Find where the given text appears and provide that cell's center as (X, Y) coordinate. 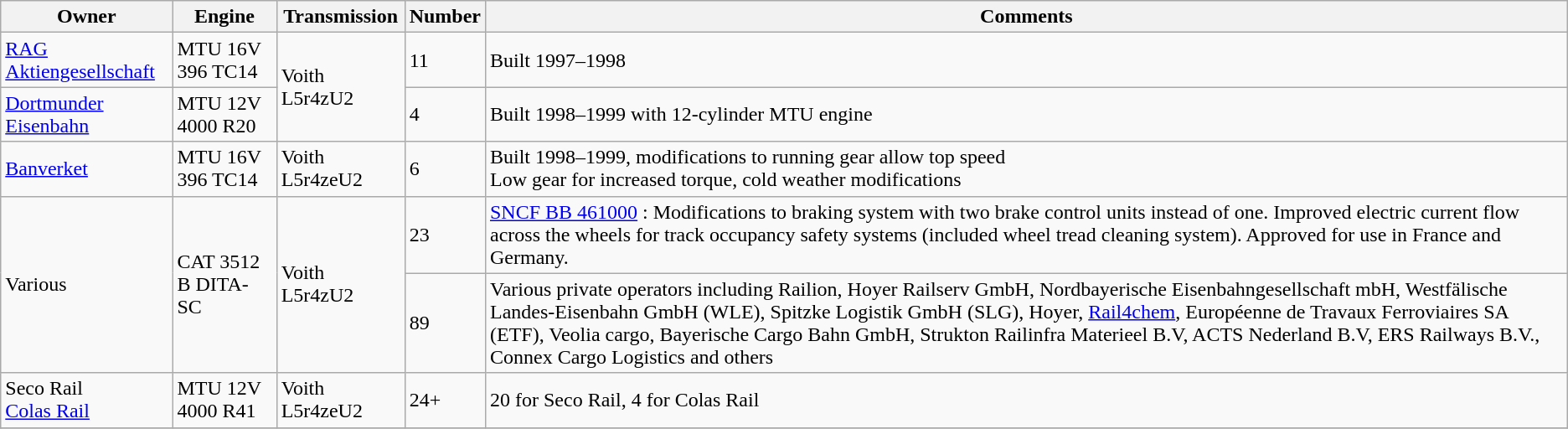
23 (445, 235)
Number (445, 17)
20 for Seco Rail, 4 for Colas Rail (1026, 401)
Built 1998–1999 with 12-cylinder MTU engine (1026, 114)
MTU 12V 4000 R41 (224, 401)
24+ (445, 401)
Various (87, 285)
Banverket (87, 169)
Dortmunder Eisenbahn (87, 114)
RAG Aktiengesellschaft (87, 60)
CAT 3512 B DITA-SC (224, 285)
MTU 12V 4000 R20 (224, 114)
6 (445, 169)
Owner (87, 17)
Transmission (340, 17)
11 (445, 60)
4 (445, 114)
Seco RailColas Rail (87, 401)
Built 1997–1998 (1026, 60)
Built 1998–1999, modifications to running gear allow top speedLow gear for increased torque, cold weather modifications (1026, 169)
89 (445, 323)
Engine (224, 17)
Comments (1026, 17)
